Detect which cell encompasses the target text, then output its [X, Y] center coordinate. 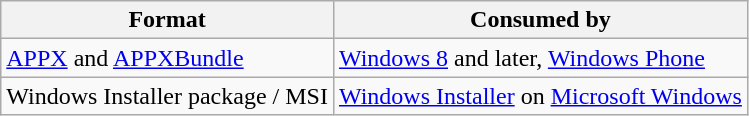
Windows Installer package / MSI [168, 96]
Windows 8 and later, Windows Phone [540, 58]
Format [168, 20]
APPX and APPXBundle [168, 58]
Windows Installer on Microsoft Windows [540, 96]
Consumed by [540, 20]
